Return the [x, y] coordinate for the center point of the cell that contains the specified text.  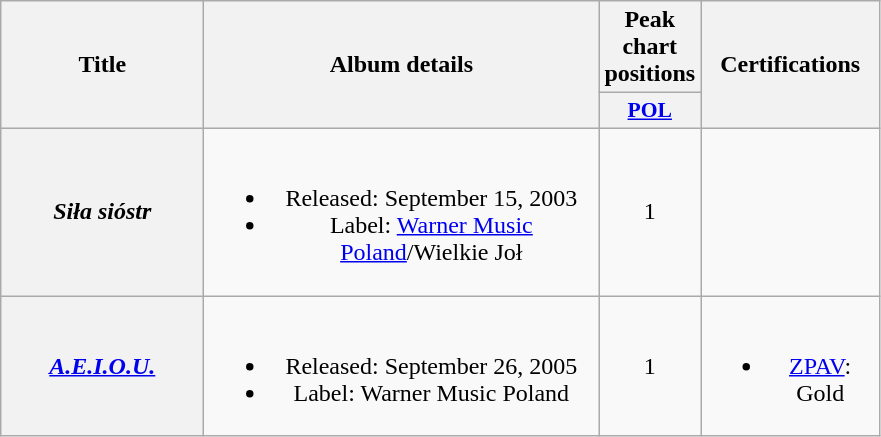
A.E.I.O.U. [102, 366]
Released: September 26, 2005Label: Warner Music Poland [402, 366]
Album details [402, 65]
Siła sióstr [102, 212]
Peak chart positions [650, 47]
ZPAV: Gold [790, 366]
Released: September 15, 2003Label: Warner Music Poland/Wielkie Joł [402, 212]
Title [102, 65]
POL [650, 111]
Certifications [790, 65]
